Identify which cell holds the provided text, then report its [X, Y] central coordinate. 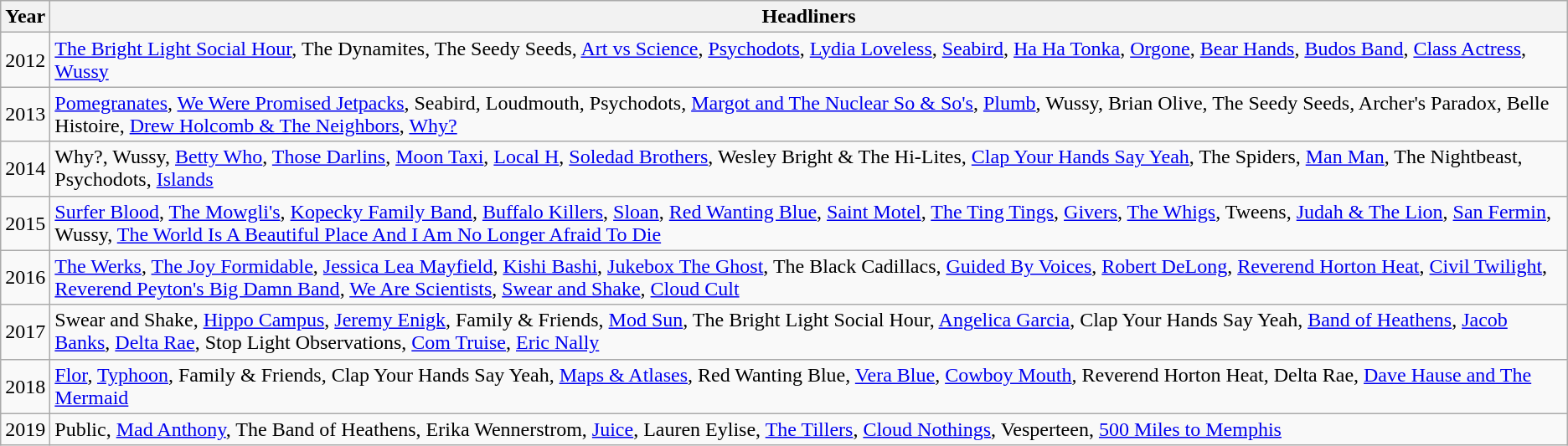
2012 [25, 60]
2019 [25, 429]
2013 [25, 114]
Public, Mad Anthony, The Band of Heathens, Erika Wennerstrom, Juice, Lauren Eylise, The Tillers, Cloud Nothings, Vesperteen, 500 Miles to Memphis [809, 429]
2014 [25, 169]
Headliners [809, 17]
2015 [25, 223]
2017 [25, 331]
2018 [25, 387]
Year [25, 17]
2016 [25, 278]
